Extract the (x, y) coordinate from the center of the cell holding the provided text.  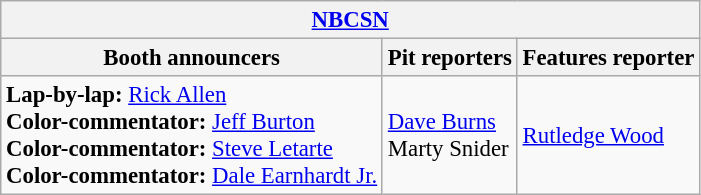
Rutledge Wood (608, 136)
Booth announcers (192, 58)
Lap-by-lap: Rick AllenColor-commentator: Jeff BurtonColor-commentator: Steve LetarteColor-commentator: Dale Earnhardt Jr. (192, 136)
Dave BurnsMarty Snider (450, 136)
Features reporter (608, 58)
Pit reporters (450, 58)
NBCSN (350, 20)
